Extract the [X, Y] coordinate from the center of the cell holding the provided text.  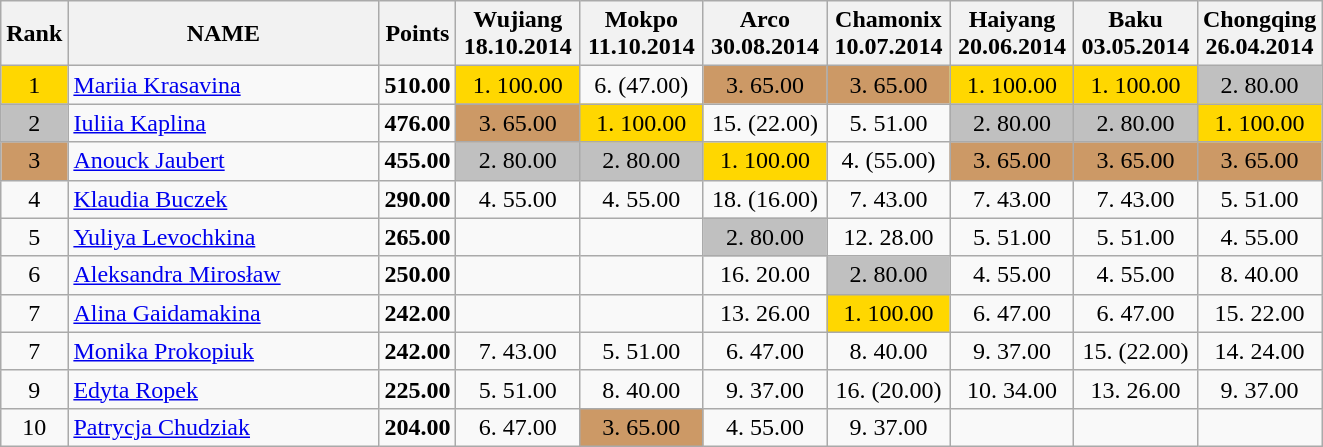
265.00 [418, 237]
225.00 [418, 389]
6 [34, 275]
4. (55.00) [889, 161]
Edyta Ropek [224, 389]
Alina Gaidamakina [224, 313]
Wujiang 18.10.2014 [518, 34]
12. 28.00 [889, 237]
204.00 [418, 427]
NAME [224, 34]
16. 20.00 [765, 275]
Mariia Krasavina [224, 85]
18. (16.00) [765, 199]
Yuliya Levochkina [224, 237]
476.00 [418, 123]
2 [34, 123]
Points [418, 34]
510.00 [418, 85]
Arco 30.08.2014 [765, 34]
6. (47.00) [642, 85]
Iuliia Kaplina [224, 123]
10 [34, 427]
1 [34, 85]
Haiyang 20.06.2014 [1012, 34]
10. 34.00 [1012, 389]
9 [34, 389]
250.00 [418, 275]
16. (20.00) [889, 389]
14. 24.00 [1259, 351]
Klaudia Buczek [224, 199]
Chamonix 10.07.2014 [889, 34]
290.00 [418, 199]
3 [34, 161]
5 [34, 237]
Mokpo 11.10.2014 [642, 34]
Rank [34, 34]
Anouck Jaubert [224, 161]
Monika Prokopiuk [224, 351]
Patrycja Chudziak [224, 427]
Chongqing 26.04.2014 [1259, 34]
Baku 03.05.2014 [1136, 34]
4 [34, 199]
Aleksandra Mirosław [224, 275]
455.00 [418, 161]
15. 22.00 [1259, 313]
